Extract the (x, y) coordinate from the center of the cell holding the provided text.  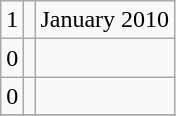
January 2010 (105, 20)
1 (12, 20)
